Find where the given text appears and provide that cell's center as [X, Y] coordinate. 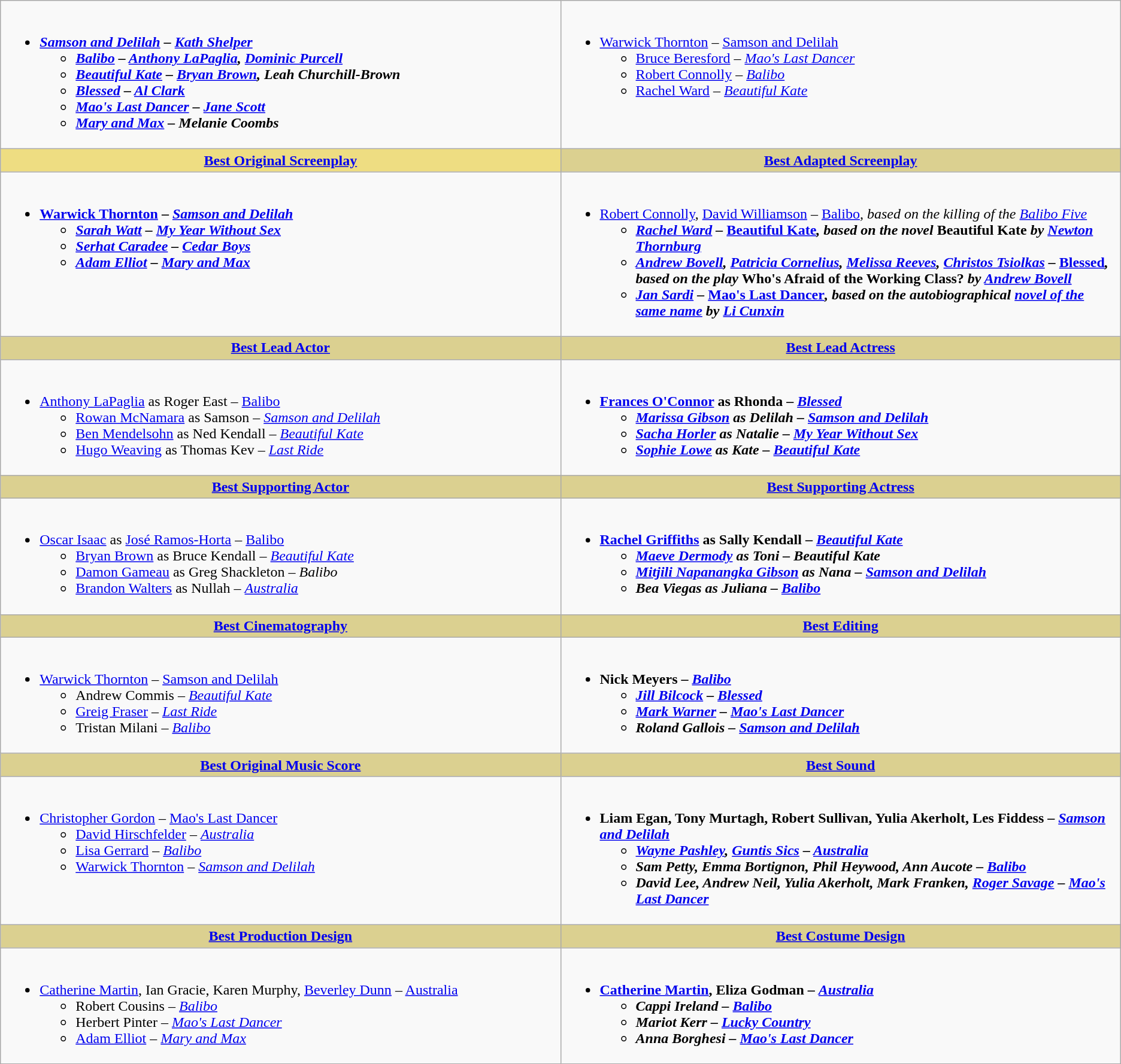
Best Supporting Actor [280, 487]
Best Supporting Actress [841, 487]
Warwick Thornton – Samson and DelilahBruce Beresford – Mao's Last DancerRobert Connolly – BaliboRachel Ward – Beautiful Kate [841, 75]
Warwick Thornton – Samson and DelilahSarah Watt – My Year Without SexSerhat Caradee – Cedar BoysAdam Elliot – Mary and Max [280, 254]
Best Editing [841, 626]
Warwick Thornton – Samson and DelilahAndrew Commis – Beautiful KateGreig Fraser – Last RideTristan Milani – Balibo [280, 695]
Best Sound [841, 765]
Best Original Music Score [280, 765]
Best Production Design [280, 936]
Best Original Screenplay [280, 160]
Catherine Martin, Eliza Godman – AustraliaCappi Ireland – BaliboMariot Kerr – Lucky CountryAnna Borghesi – Mao's Last Dancer [841, 1005]
Best Lead Actress [841, 348]
Best Costume Design [841, 936]
Nick Meyers – BaliboJill Bilcock – BlessedMark Warner – Mao's Last DancerRoland Gallois – Samson and Delilah [841, 695]
Best Adapted Screenplay [841, 160]
Best Cinematography [280, 626]
Christopher Gordon – Mao's Last DancerDavid Hirschfelder – AustraliaLisa Gerrard – BaliboWarwick Thornton – Samson and Delilah [280, 850]
Best Lead Actor [280, 348]
